Scan for the cell matching the given text and deliver its (x, y) coordinate at center. 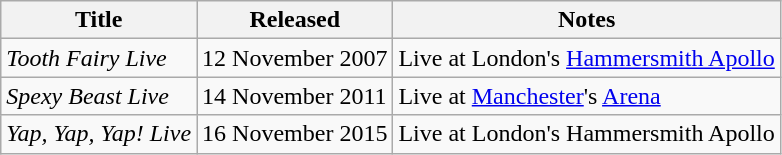
Released (295, 20)
Spexy Beast Live (99, 96)
14 November 2011 (295, 96)
12 November 2007 (295, 58)
Yap, Yap, Yap! Live (99, 134)
Notes (586, 20)
Live at Manchester's Arena (586, 96)
16 November 2015 (295, 134)
Tooth Fairy Live (99, 58)
Title (99, 20)
